Provide the [x, y] coordinate of the cell's center where the given text is located.  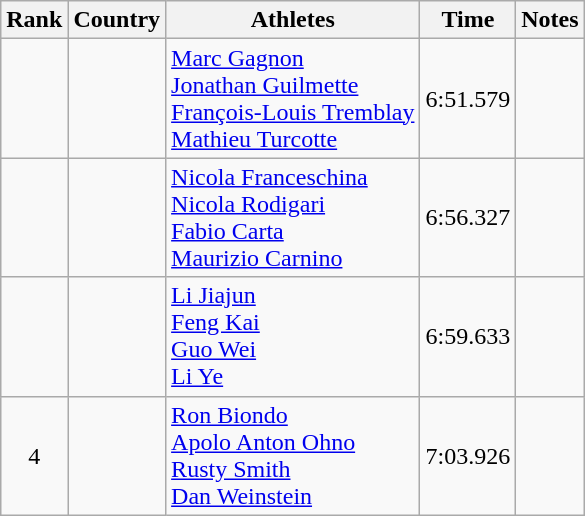
Rank [34, 20]
Marc Gagnon Jonathan Guilmette François-Louis Tremblay Mathieu Turcotte [293, 98]
Athletes [293, 20]
4 [34, 456]
Li Jiajun Feng Kai Guo Wei Li Ye [293, 336]
Time [468, 20]
Notes [550, 20]
6:51.579 [468, 98]
Ron Biondo Apolo Anton Ohno Rusty Smith Dan Weinstein [293, 456]
6:59.633 [468, 336]
7:03.926 [468, 456]
Country [117, 20]
6:56.327 [468, 218]
Nicola Franceschina Nicola Rodigari Fabio Carta Maurizio Carnino [293, 218]
